Search for the cell housing the specified text and yield its [x, y] center coordinate. 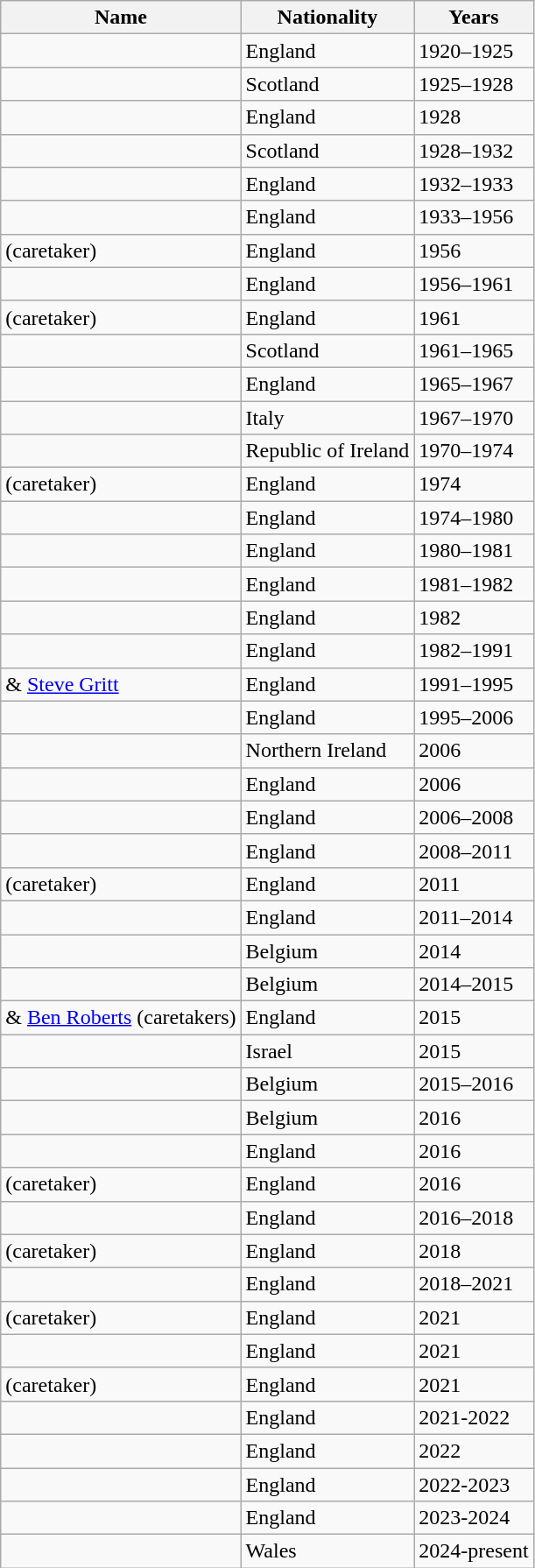
2015–2016 [474, 1084]
Israel [327, 1051]
1974 [474, 484]
1932–1933 [474, 184]
Republic of Ireland [327, 451]
1925–1928 [474, 84]
1980–1981 [474, 551]
Name [121, 18]
2024-present [474, 1551]
2011 [474, 884]
Nationality [327, 18]
1982–1991 [474, 651]
1961–1965 [474, 350]
1982 [474, 618]
2022-2023 [474, 1485]
1961 [474, 317]
2014–2015 [474, 985]
1995–2006 [474, 717]
1956–1961 [474, 284]
2014 [474, 950]
2022 [474, 1451]
Northern Ireland [327, 751]
Years [474, 18]
1956 [474, 251]
1981–1982 [474, 584]
2008–2011 [474, 851]
2021-2022 [474, 1417]
1970–1974 [474, 451]
2018–2021 [474, 1284]
2006–2008 [474, 817]
Wales [327, 1551]
& Steve Gritt [121, 684]
2016–2018 [474, 1218]
& Ben Roberts (caretakers) [121, 1018]
1928–1932 [474, 151]
1920–1925 [474, 51]
2011–2014 [474, 917]
1967–1970 [474, 418]
1965–1967 [474, 384]
1974–1980 [474, 518]
1991–1995 [474, 684]
1933–1956 [474, 217]
1928 [474, 117]
Italy [327, 418]
2018 [474, 1251]
2023-2024 [474, 1518]
